Output the (x, y) coordinate of the center of the cell containing the given text.  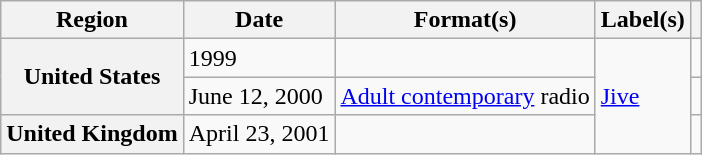
Format(s) (465, 20)
Date (259, 20)
United States (92, 77)
June 12, 2000 (259, 96)
Jive (642, 96)
Label(s) (642, 20)
Region (92, 20)
April 23, 2001 (259, 134)
1999 (259, 58)
United Kingdom (92, 134)
Adult contemporary radio (465, 96)
